Capture the cell that displays the provided text and extract its (X, Y) central coordinate. 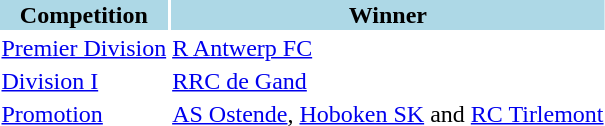
Premier Division (84, 48)
R Antwerp FC (388, 48)
Winner (388, 15)
Division I (84, 81)
Competition (84, 15)
RRC de Gand (388, 81)
